Determine the [x, y] coordinate at the center of the cell enclosing the given text.  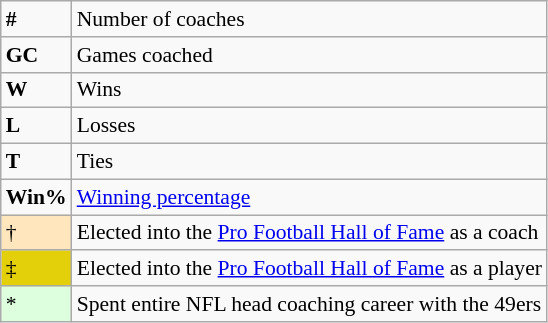
Games coached [310, 55]
GC [36, 55]
Win% [36, 197]
W [36, 90]
‡ [36, 269]
T [36, 162]
L [36, 126]
Number of coaches [310, 19]
Elected into the Pro Football Hall of Fame as a player [310, 269]
Winning percentage [310, 197]
# [36, 19]
* [36, 304]
† [36, 233]
Elected into the Pro Football Hall of Fame as a coach [310, 233]
Losses [310, 126]
Wins [310, 90]
Ties [310, 162]
Spent entire NFL head coaching career with the 49ers [310, 304]
